Return (x, y) of the center of cell containing provided text 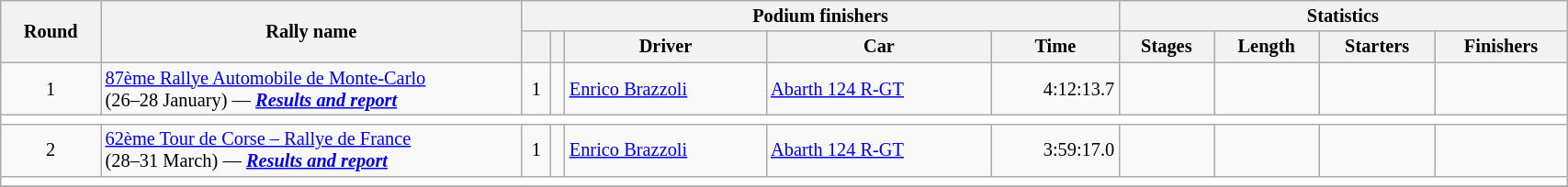
3:59:17.0 (1055, 150)
Round (51, 31)
4:12:13.7 (1055, 89)
Starters (1378, 47)
Statistics (1343, 16)
Car (878, 47)
Length (1267, 47)
Driver (665, 47)
2 (51, 150)
Stages (1167, 47)
Rally name (311, 31)
Time (1055, 47)
62ème Tour de Corse – Rallye de France(28–31 March) — Results and report (311, 150)
Podium finishers (820, 16)
87ème Rallye Automobile de Monte-Carlo(26–28 January) — Results and report (311, 89)
Finishers (1501, 47)
